Output the (x, y) coordinate of the center of the cell containing the given text.  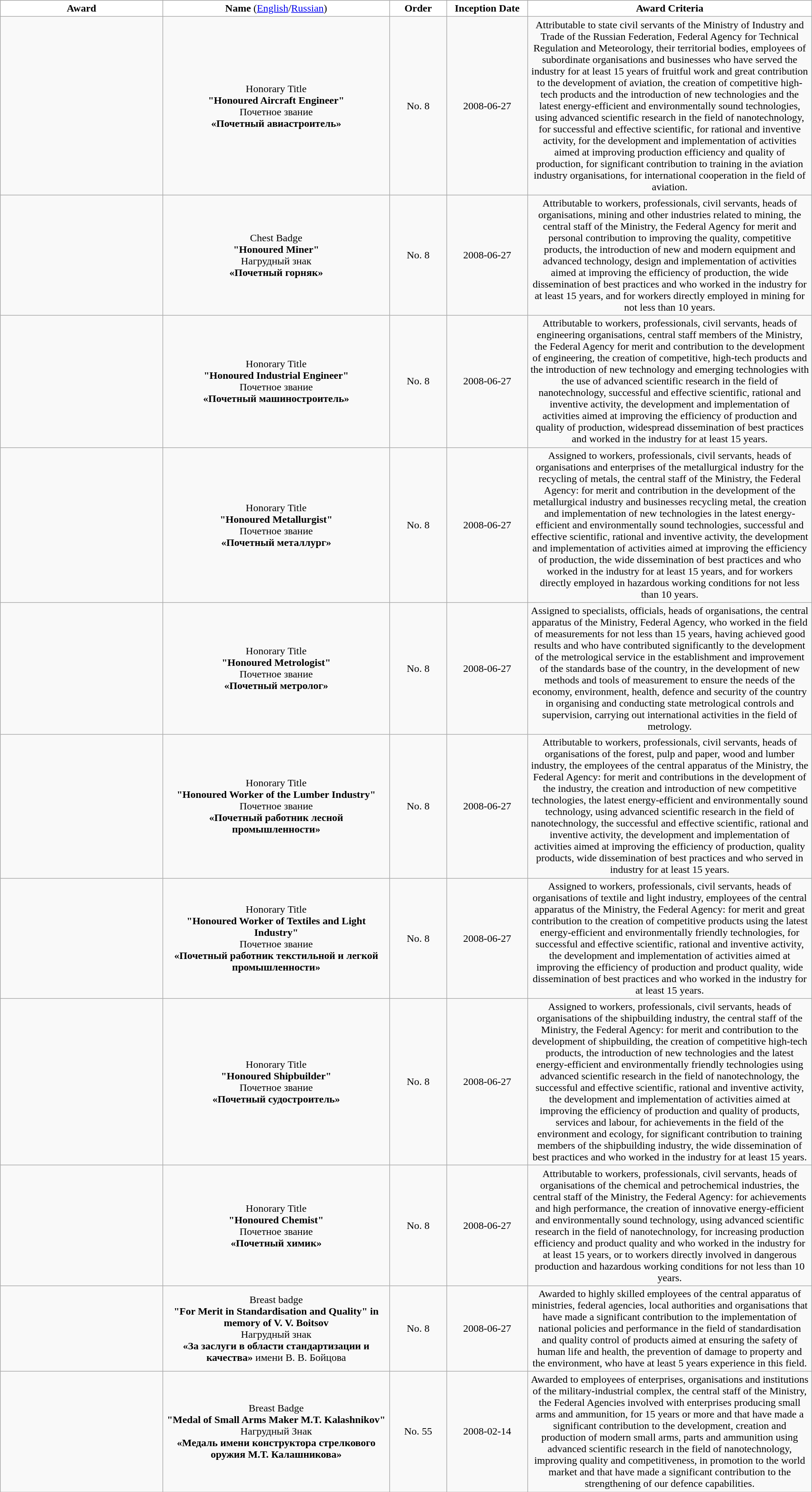
Honorary Title"Honoured Industrial Engineer"Почетное звание«Почетный машиностроитель» (276, 381)
Honorary Title"Honoured Worker of Textiles and Light Industry"Почетное звание«Почетный работник текстильной и легкой промышленности» (276, 938)
Chest Badge"Honoured Miner"Нагрудный знак«Почетный горняк» (276, 255)
Honorary Title"Honoured Aircraft Engineer"Почетное звание«Почетный авиастроитель» (276, 106)
Honorary Title"Honoured Metrologist"Почетное звание«Почетный метролог» (276, 668)
Order (418, 9)
2008-02-14 (487, 1431)
Award (81, 9)
Honorary Title"Honoured Chemist"Почетное звание«Почетный химик» (276, 1225)
Honorary Title"Honoured Metallurgist"Почетное звание«Почетный металлург» (276, 525)
Breast Badge"Medal of Small Arms Maker M.T. Kalashnikov"Нагрудный Знак«Медаль имени конструктора стрелкового оружия М.Т. Калашникова» (276, 1431)
No. 55 (418, 1431)
Name (English/Russian) (276, 9)
Honorary Title"Honoured Worker of the Lumber Industry"Почетное звание«Почетный работник лесной промышленности» (276, 806)
Award Criteria (670, 9)
Inception Date (487, 9)
Honorary Title"Honoured Shipbuilder"Почетное звание«Почетный судостроитель» (276, 1082)
